Return the [X, Y] coordinate for the center point of the cell that contains the specified text.  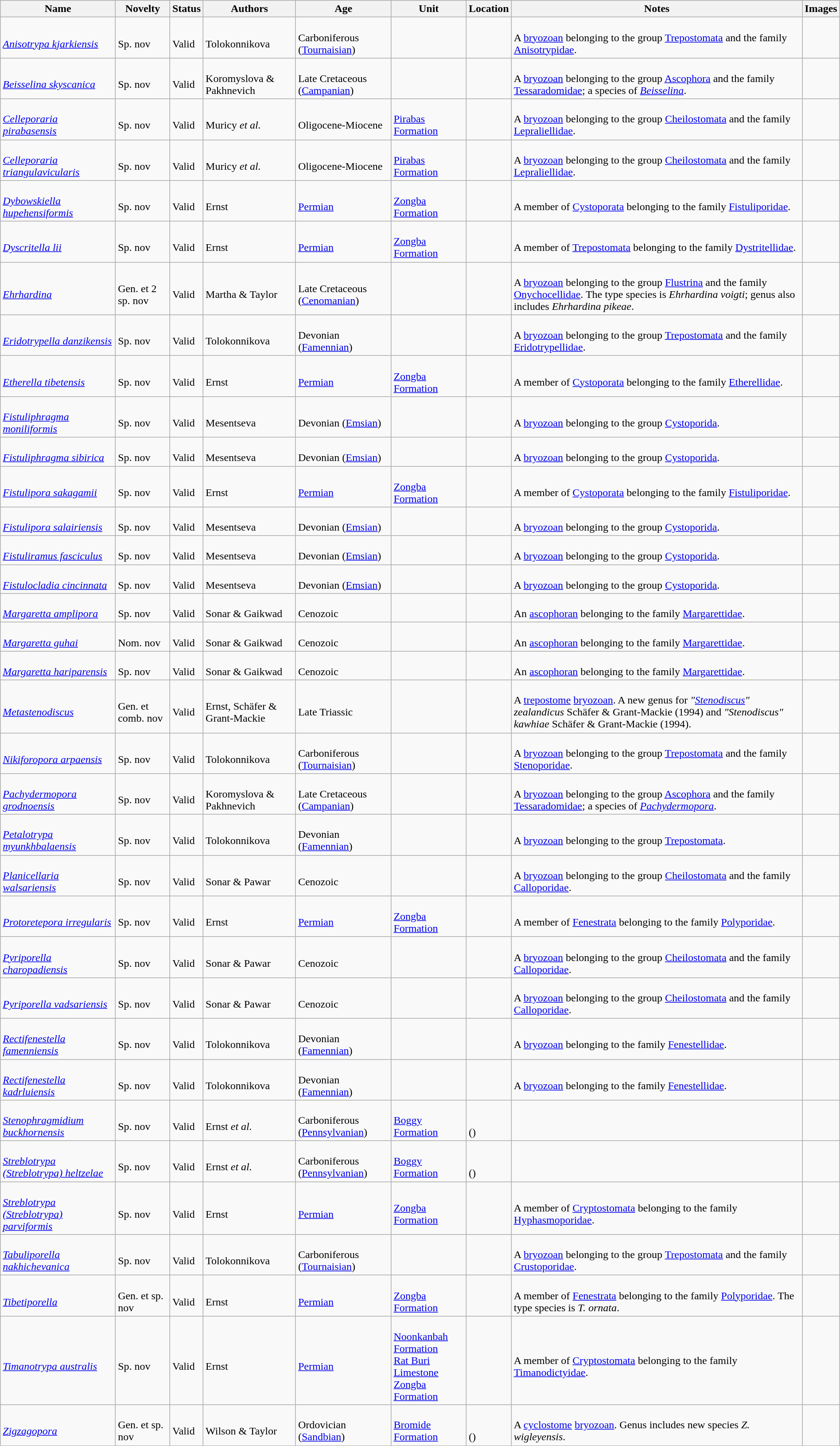
Beisselina skyscanica [58, 78]
A member of Cystoporata belonging to the family Etherellidae. [657, 376]
Celleporaria pirabasensis [58, 119]
Streblotrypa (Streblotrypa) heltzelae [58, 1161]
Bromide Formation [429, 1425]
Rectifenestella famenniensis [58, 1039]
Nom. nov [143, 637]
Fistuliramus fasciculus [58, 551]
Fistuliphragma sibirica [58, 451]
Margaretta hariparensis [58, 666]
Late Cretaceous (Cenomanian) [343, 288]
Ordovician (Sandbian) [343, 1425]
Petalotrypa myunkhbalaensis [58, 835]
Etherella tibetensis [58, 376]
Pyriporella vadsariensis [58, 998]
Fistulipora salairiensis [58, 521]
Gen. et 2 sp. nov [143, 288]
Margaretta amplipora [58, 608]
Celleporaria triangulavicularis [58, 160]
A bryozoan belonging to the group Trepostomata. [657, 835]
A bryozoan belonging to the group Trepostomata and the family Crustoporidae. [657, 1255]
Pachydermopora grodnoensis [58, 794]
A bryozoan belonging to the group Trepostomata and the family Stenoporidae. [657, 753]
Timanotrypa australis [58, 1360]
A bryozoan belonging to the group Trepostomata and the family Anisotrypidae. [657, 38]
Ehrhardina [58, 288]
Ernst, Schäfer & Grant-Mackie [250, 707]
Images [821, 9]
Streblotrypa (Streblotrypa) parviformis [58, 1208]
Status [186, 9]
Margaretta guhai [58, 637]
A member of Cryptostomata belonging to the family Timanodictyidae. [657, 1360]
Planicellaria walsariensis [58, 875]
Notes [657, 9]
Protoretepora irregularis [58, 916]
Unit [429, 9]
Dybowskiella hupehensiformis [58, 201]
A cyclostome bryozoan. Genus includes new species Z. wigleyensis. [657, 1425]
Gen. et comb. nov [143, 707]
A member of Trepostomata belonging to the family Dystritellidae. [657, 242]
A bryozoan belonging to the group Ascophora and the family Tessaradomidae; a species of Pachydermopora. [657, 794]
Nikiforopora arpaensis [58, 753]
Late Triassic [343, 707]
Pyriporella charopadiensis [58, 957]
A member of Fenestrata belonging to the family Polyporidae. [657, 916]
Metastenodiscus [58, 707]
Name [58, 9]
Age [343, 9]
Wilson & Taylor [250, 1425]
A member of Fenestrata belonging to the family Polyporidae. The type species is T. ornata. [657, 1296]
Location [489, 9]
Fistulipora sakagamii [58, 487]
Novelty [143, 9]
A bryozoan belonging to the group Ascophora and the family Tessaradomidae; a species of Beisselina. [657, 78]
Fistulocladia cincinnata [58, 579]
Martha & Taylor [250, 288]
Rectifenestella kadrluiensis [58, 1080]
Zigzagopora [58, 1425]
Tabuliporella nakhichevanica [58, 1255]
Dyscritella lii [58, 242]
Stenophragmidium buckhornensis [58, 1121]
Authors [250, 9]
A member of Cryptostomata belonging to the family Hyphasmoporidae. [657, 1208]
Noonkanbah Formation Rat Buri Limestone Zongba Formation [429, 1360]
A bryozoan belonging to the group Trepostomata and the family Eridotrypellidae. [657, 335]
Tibetiporella [58, 1296]
Fistuliphragma moniliformis [58, 417]
Eridotrypella danzikensis [58, 335]
Anisotrypa kjarkiensis [58, 38]
